Detect which cell encompasses the target text, then output its [x, y] center coordinate. 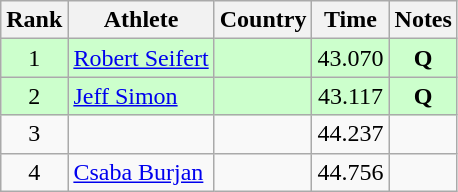
4 [34, 172]
44.756 [350, 172]
3 [34, 134]
1 [34, 58]
Notes [423, 20]
Athlete [141, 20]
43.070 [350, 58]
Csaba Burjan [141, 172]
44.237 [350, 134]
43.117 [350, 96]
Country [263, 20]
Jeff Simon [141, 96]
Robert Seifert [141, 58]
2 [34, 96]
Time [350, 20]
Rank [34, 20]
